Determine the (X, Y) coordinate at the center of the cell enclosing the given text.  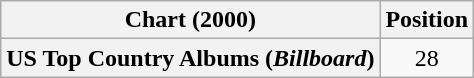
US Top Country Albums (Billboard) (190, 58)
28 (427, 58)
Position (427, 20)
Chart (2000) (190, 20)
